From the cell containing the given text, extract its center point as [X, Y] coordinate. 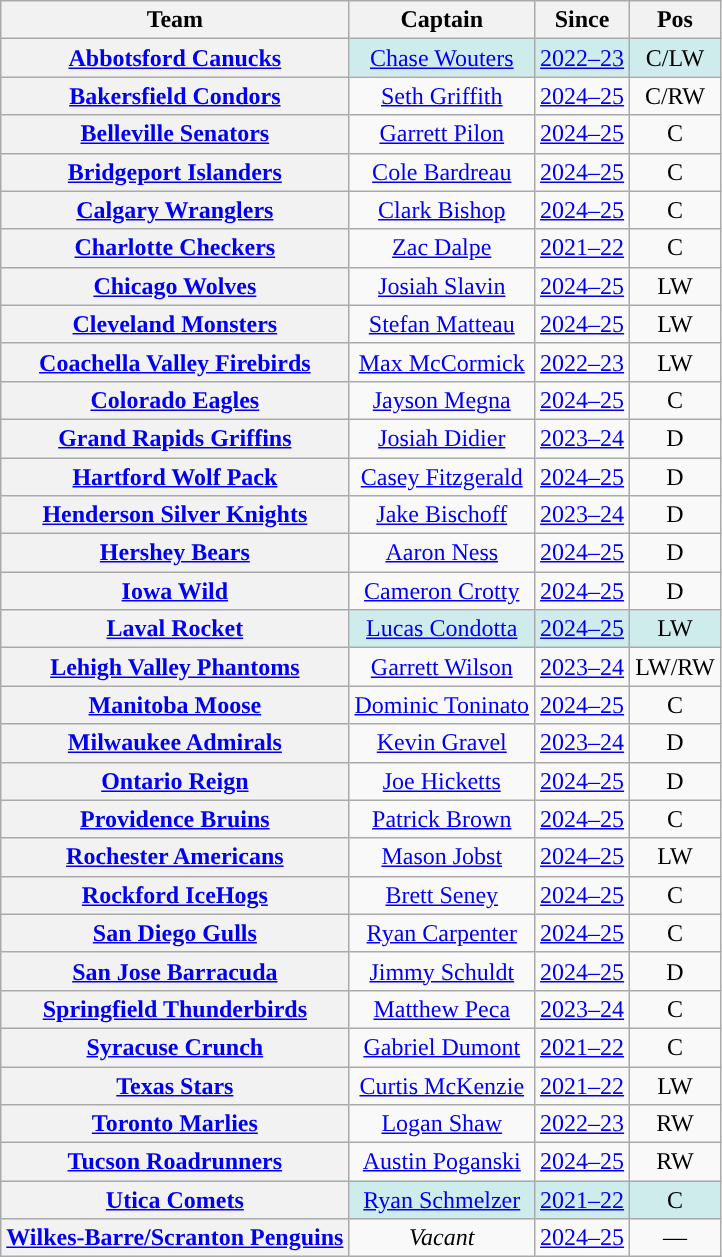
Cleveland Monsters [175, 324]
Tucson Roadrunners [175, 1162]
Hershey Bears [175, 553]
Lehigh Valley Phantoms [175, 667]
Lucas Condotta [442, 629]
Stefan Matteau [442, 324]
San Jose Barracuda [175, 971]
Jake Bischoff [442, 515]
Since [582, 20]
Josiah Didier [442, 438]
Joe Hicketts [442, 781]
C/RW [676, 96]
Mason Jobst [442, 857]
Max McCormick [442, 362]
Brett Seney [442, 895]
Cameron Crotty [442, 591]
Ontario Reign [175, 781]
Rochester Americans [175, 857]
Matthew Peca [442, 1009]
Jimmy Schuldt [442, 971]
Garrett Wilson [442, 667]
Laval Rocket [175, 629]
Chase Wouters [442, 58]
Chicago Wolves [175, 286]
Henderson Silver Knights [175, 515]
LW/RW [676, 667]
Gabriel Dumont [442, 1047]
Belleville Senators [175, 134]
Vacant [442, 1238]
Jayson Megna [442, 400]
Charlotte Checkers [175, 248]
Bakersfield Condors [175, 96]
Manitoba Moose [175, 705]
Aaron Ness [442, 553]
Team [175, 20]
Ryan Schmelzer [442, 1200]
Cole Bardreau [442, 172]
Seth Griffith [442, 96]
C/LW [676, 58]
Ryan Carpenter [442, 933]
Bridgeport Islanders [175, 172]
Josiah Slavin [442, 286]
Patrick Brown [442, 819]
Texas Stars [175, 1085]
Kevin Gravel [442, 743]
Springfield Thunderbirds [175, 1009]
Zac Dalpe [442, 248]
Captain [442, 20]
Garrett Pilon [442, 134]
Coachella Valley Firebirds [175, 362]
Wilkes-Barre/Scranton Penguins [175, 1238]
Providence Bruins [175, 819]
Hartford Wolf Pack [175, 477]
Utica Comets [175, 1200]
Clark Bishop [442, 210]
Rockford IceHogs [175, 895]
Grand Rapids Griffins [175, 438]
Austin Poganski [442, 1162]
Toronto Marlies [175, 1124]
Abbotsford Canucks [175, 58]
Casey Fitzgerald [442, 477]
Syracuse Crunch [175, 1047]
Pos [676, 20]
Milwaukee Admirals [175, 743]
Dominic Toninato [442, 705]
Iowa Wild [175, 591]
Calgary Wranglers [175, 210]
San Diego Gulls [175, 933]
— [676, 1238]
Curtis McKenzie [442, 1085]
Colorado Eagles [175, 400]
Logan Shaw [442, 1124]
